Locate the cell with the specified text and output its [x, y] center coordinate. 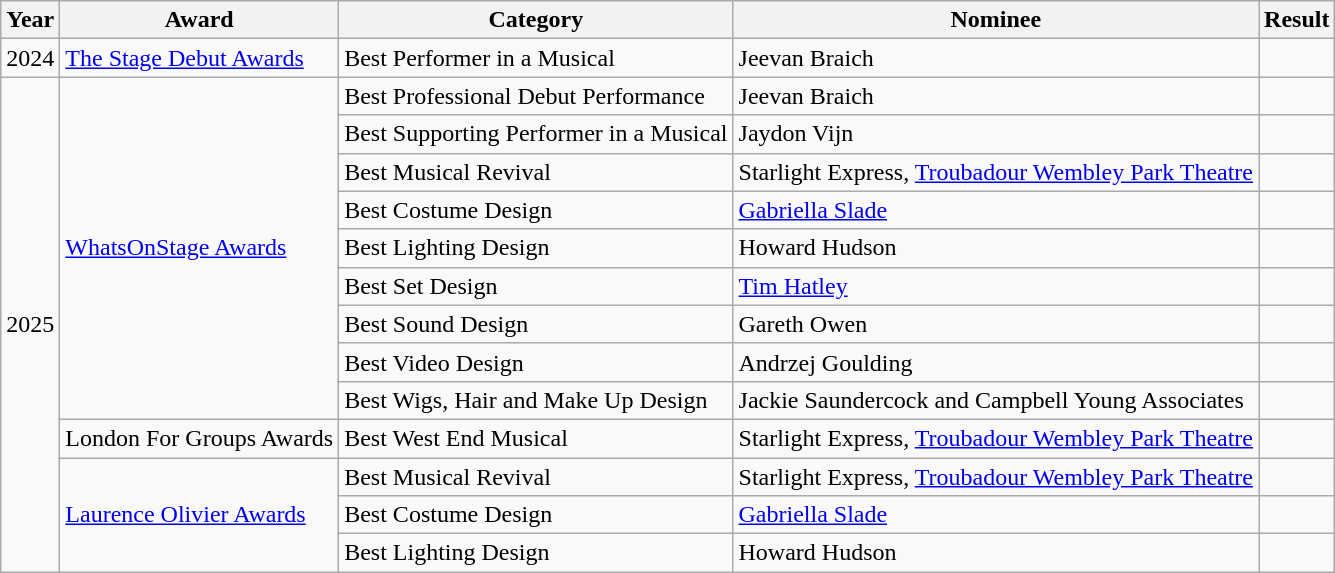
London For Groups Awards [200, 438]
WhatsOnStage Awards [200, 248]
Year [30, 20]
Best Performer in a Musical [536, 58]
Best Wigs, Hair and Make Up Design [536, 400]
Andrzej Goulding [996, 362]
Jaydon Vijn [996, 134]
Laurence Olivier Awards [200, 515]
Gareth Owen [996, 324]
The Stage Debut Awards [200, 58]
Best Sound Design [536, 324]
Result [1297, 20]
2024 [30, 58]
Best Professional Debut Performance [536, 96]
Nominee [996, 20]
Best West End Musical [536, 438]
Jackie Saundercock and Campbell Young Associates [996, 400]
Award [200, 20]
Best Set Design [536, 286]
Best Video Design [536, 362]
Tim Hatley [996, 286]
Best Supporting Performer in a Musical [536, 134]
Category [536, 20]
2025 [30, 324]
